Scan for the cell matching the given text and deliver its [x, y] coordinate at center. 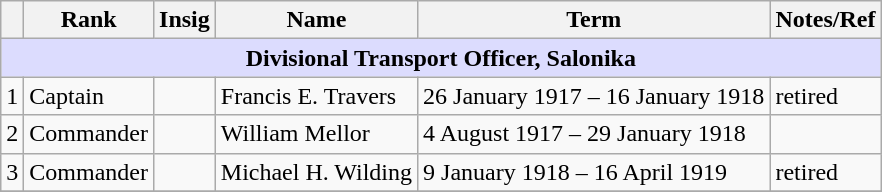
1 [12, 96]
9 January 1918 – 16 April 1919 [594, 172]
Notes/Ref [826, 20]
Term [594, 20]
4 August 1917 – 29 January 1918 [594, 134]
2 [12, 134]
Captain [89, 96]
Rank [89, 20]
Insig [185, 20]
26 January 1917 – 16 January 1918 [594, 96]
William Mellor [316, 134]
Francis E. Travers [316, 96]
Name [316, 20]
Michael H. Wilding [316, 172]
3 [12, 172]
Divisional Transport Officer, Salonika [441, 58]
